Search for the cell housing the specified text and yield its (x, y) center coordinate. 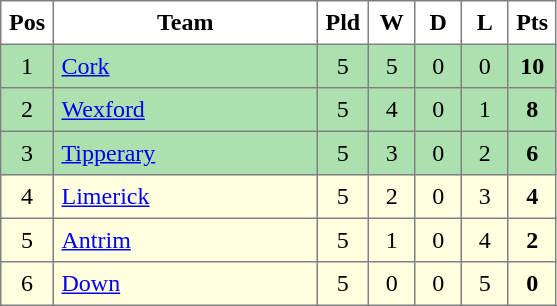
Pos (27, 23)
D (438, 23)
8 (532, 110)
Tipperary (185, 153)
W (391, 23)
Pts (532, 23)
Cork (185, 66)
Limerick (185, 197)
Down (185, 284)
10 (532, 66)
Antrim (185, 240)
Team (185, 23)
Wexford (185, 110)
L (484, 23)
Pld (342, 23)
